Identify which cell holds the provided text, then report its (X, Y) central coordinate. 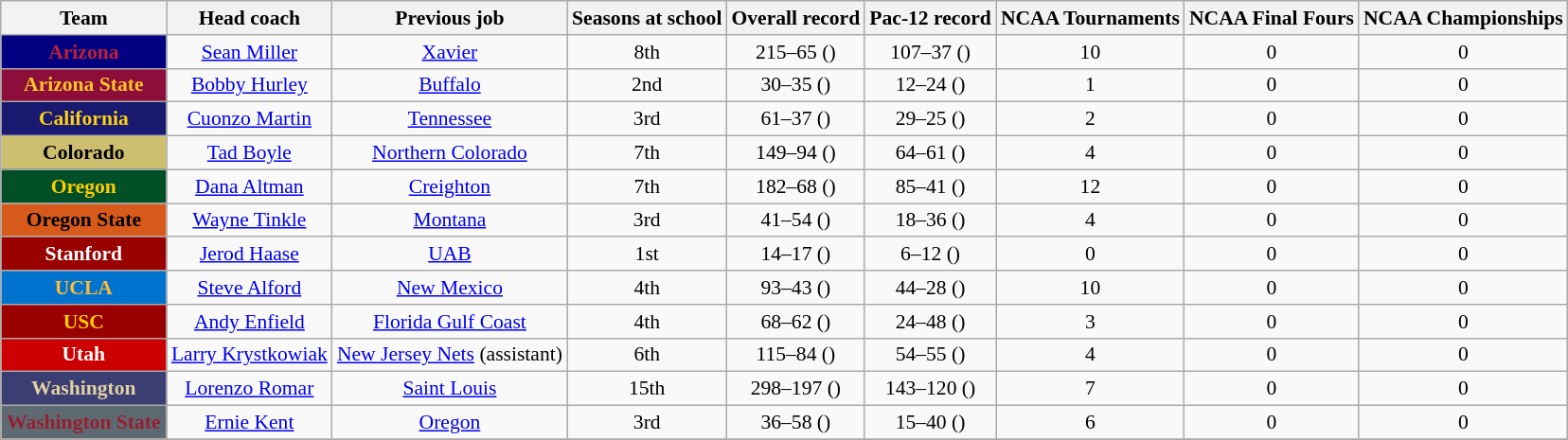
12–24 () (930, 85)
2 (1091, 119)
Washington State (83, 423)
54–55 () (930, 355)
Buffalo (450, 85)
Tad Boyle (250, 153)
Bobby Hurley (250, 85)
NCAA Championships (1464, 18)
Previous job (450, 18)
8th (647, 52)
143–120 () (930, 389)
NCAA Final Fours (1272, 18)
New Mexico (450, 288)
29–25 () (930, 119)
93–43 () (795, 288)
Creighton (450, 186)
41–54 () (795, 220)
Overall record (795, 18)
Northern Colorado (450, 153)
15th (647, 389)
115–84 () (795, 355)
2nd (647, 85)
Arizona (83, 52)
Pac-12 record (930, 18)
Wayne Tinkle (250, 220)
36–58 () (795, 423)
Andy Enfield (250, 322)
1st (647, 255)
Montana (450, 220)
6th (647, 355)
44–28 () (930, 288)
Lorenzo Romar (250, 389)
215–65 () (795, 52)
New Jersey Nets (assistant) (450, 355)
Tennessee (450, 119)
USC (83, 322)
Steve Alford (250, 288)
182–68 () (795, 186)
UCLA (83, 288)
Xavier (450, 52)
7 (1091, 389)
18–36 () (930, 220)
Cuonzo Martin (250, 119)
NCAA Tournaments (1091, 18)
85–41 () (930, 186)
Seasons at school (647, 18)
Head coach (250, 18)
15–40 () (930, 423)
Team (83, 18)
6–12 () (930, 255)
24–48 () (930, 322)
Dana Altman (250, 186)
Stanford (83, 255)
64–61 () (930, 153)
12 (1091, 186)
107–37 () (930, 52)
Colorado (83, 153)
Saint Louis (450, 389)
Sean Miller (250, 52)
Arizona State (83, 85)
California (83, 119)
UAB (450, 255)
1 (1091, 85)
Ernie Kent (250, 423)
Jerod Haase (250, 255)
68–62 () (795, 322)
6 (1091, 423)
298–197 () (795, 389)
61–37 () (795, 119)
14–17 () (795, 255)
Larry Krystkowiak (250, 355)
Oregon State (83, 220)
30–35 () (795, 85)
Washington (83, 389)
3 (1091, 322)
Utah (83, 355)
149–94 () (795, 153)
Florida Gulf Coast (450, 322)
